Capture the cell that displays the provided text and extract its [X, Y] central coordinate. 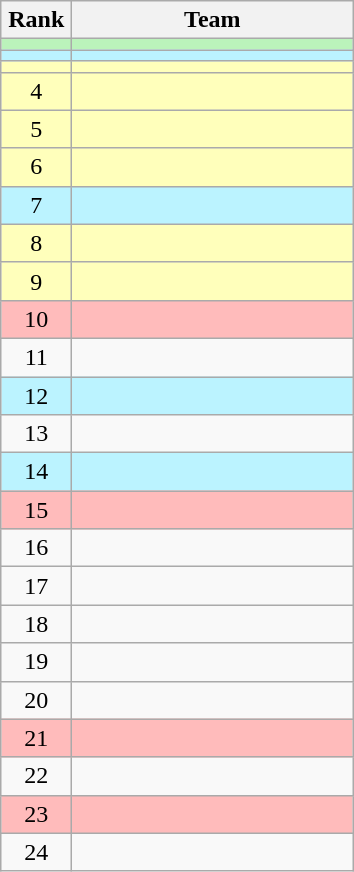
Team [212, 20]
5 [36, 129]
6 [36, 167]
4 [36, 91]
17 [36, 586]
9 [36, 281]
10 [36, 319]
8 [36, 243]
22 [36, 776]
21 [36, 738]
14 [36, 472]
24 [36, 852]
15 [36, 510]
19 [36, 662]
18 [36, 624]
Rank [36, 20]
16 [36, 548]
23 [36, 814]
20 [36, 700]
7 [36, 205]
13 [36, 434]
11 [36, 357]
12 [36, 395]
